Search for the cell housing the specified text and yield its [X, Y] center coordinate. 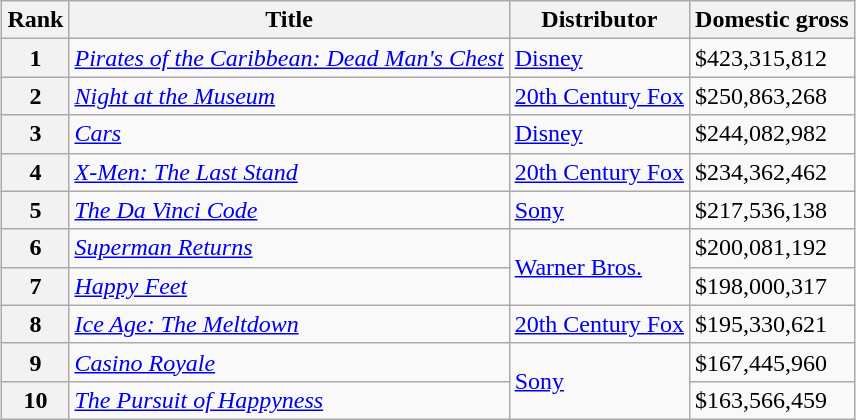
Pirates of the Caribbean: Dead Man's Chest [289, 58]
Cars [289, 134]
Casino Royale [289, 362]
3 [36, 134]
$234,362,462 [772, 172]
Happy Feet [289, 286]
$423,315,812 [772, 58]
The Pursuit of Happyness [289, 400]
5 [36, 210]
Ice Age: The Meltdown [289, 324]
Warner Bros. [599, 267]
8 [36, 324]
$217,536,138 [772, 210]
$195,330,621 [772, 324]
10 [36, 400]
Rank [36, 20]
Night at the Museum [289, 96]
$250,863,268 [772, 96]
$244,082,982 [772, 134]
9 [36, 362]
Superman Returns [289, 248]
Distributor [599, 20]
Title [289, 20]
1 [36, 58]
7 [36, 286]
$167,445,960 [772, 362]
2 [36, 96]
Domestic gross [772, 20]
$198,000,317 [772, 286]
4 [36, 172]
6 [36, 248]
The Da Vinci Code [289, 210]
$163,566,459 [772, 400]
$200,081,192 [772, 248]
X-Men: The Last Stand [289, 172]
